For the text-containing cell, return its midpoint in (x, y) coordinate format. 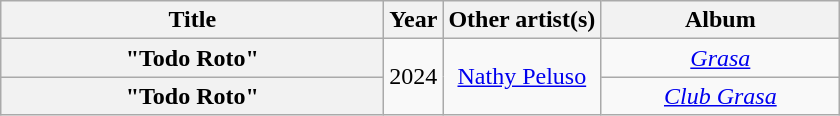
Grasa (720, 58)
Nathy Peluso (522, 77)
Title (192, 20)
2024 (414, 77)
Album (720, 20)
Club Grasa (720, 96)
Other artist(s) (522, 20)
Year (414, 20)
